Extract the (x, y) coordinate from the center of the cell holding the provided text.  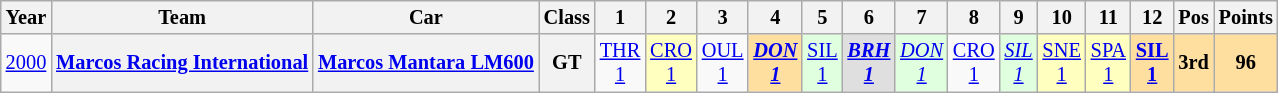
96 (1246, 63)
2000 (26, 63)
SPA1 (1108, 63)
Team (182, 17)
1 (620, 17)
Class (567, 17)
10 (1062, 17)
8 (974, 17)
3rd (1193, 63)
GT (567, 63)
SNE1 (1062, 63)
9 (1019, 17)
3 (723, 17)
6 (870, 17)
Year (26, 17)
OUL1 (723, 63)
BRH1 (870, 63)
Points (1246, 17)
THR1 (620, 63)
Pos (1193, 17)
11 (1108, 17)
5 (822, 17)
7 (922, 17)
Marcos Mantara LM600 (426, 63)
12 (1152, 17)
2 (671, 17)
Marcos Racing International (182, 63)
Car (426, 17)
4 (775, 17)
